Determine the (X, Y) coordinate at the center of the cell enclosing the given text.  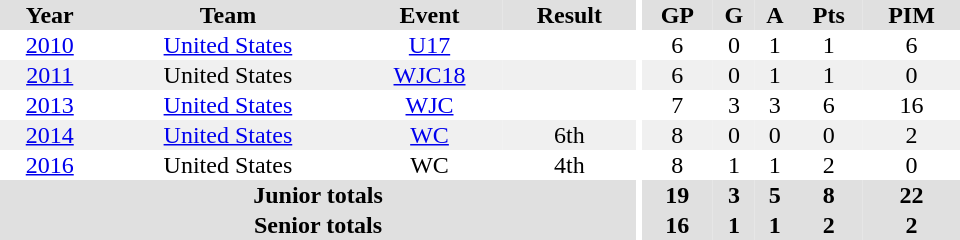
U17 (429, 45)
Junior totals (318, 195)
2013 (50, 105)
WJC18 (429, 75)
Team (228, 15)
2016 (50, 165)
GP (678, 15)
G (734, 15)
2011 (50, 75)
Year (50, 15)
Event (429, 15)
7 (678, 105)
6th (570, 135)
PIM (912, 15)
WJC (429, 105)
5 (775, 195)
2010 (50, 45)
A (775, 15)
4th (570, 165)
22 (912, 195)
Result (570, 15)
Senior totals (318, 225)
Pts (829, 15)
2014 (50, 135)
19 (678, 195)
